Provide the [X, Y] coordinate of the cell's center where the given text is located.  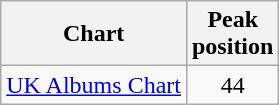
UK Albums Chart [94, 85]
44 [232, 85]
Chart [94, 34]
Peakposition [232, 34]
